Provide the (x, y) coordinate of the cell's center where the given text is located.  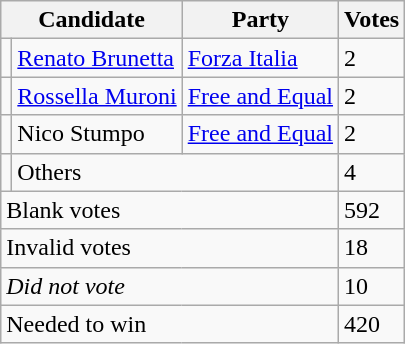
10 (372, 286)
Blank votes (170, 210)
Votes (372, 20)
Invalid votes (170, 248)
4 (372, 172)
592 (372, 210)
18 (372, 248)
Party (260, 20)
Needed to win (170, 324)
420 (372, 324)
Others (176, 172)
Candidate (92, 20)
Did not vote (170, 286)
Rossella Muroni (97, 96)
Renato Brunetta (97, 58)
Forza Italia (260, 58)
Nico Stumpo (97, 134)
